Find where the given text appears and provide that cell's center as [x, y] coordinate. 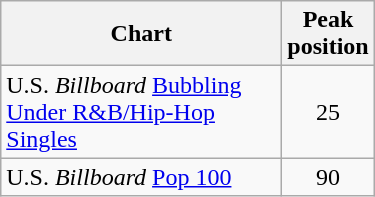
Chart [142, 34]
25 [328, 112]
U.S. Billboard Pop 100 [142, 177]
90 [328, 177]
Peakposition [328, 34]
U.S. Billboard Bubbling Under R&B/Hip-Hop Singles [142, 112]
